Pinpoint the cell where the given text exists, returning its (X, Y) midpoint coordinate. 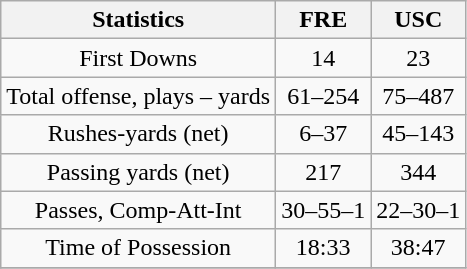
217 (324, 172)
Passing yards (net) (138, 172)
14 (324, 58)
USC (418, 20)
18:33 (324, 248)
344 (418, 172)
6–37 (324, 134)
Statistics (138, 20)
45–143 (418, 134)
75–487 (418, 96)
30–55–1 (324, 210)
61–254 (324, 96)
FRE (324, 20)
Rushes-yards (net) (138, 134)
First Downs (138, 58)
Time of Possession (138, 248)
23 (418, 58)
22–30–1 (418, 210)
38:47 (418, 248)
Total offense, plays – yards (138, 96)
Passes, Comp-Att-Int (138, 210)
